Detect which cell encompasses the target text, then output its (x, y) center coordinate. 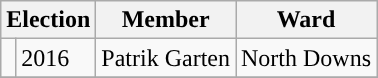
Ward (306, 20)
2016 (56, 58)
Election (48, 20)
Patrik Garten (166, 58)
Member (166, 20)
North Downs (306, 58)
